Identify which cell holds the provided text, then report its (X, Y) central coordinate. 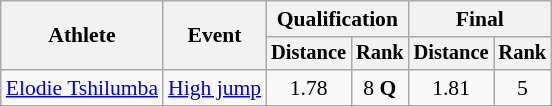
8 Q (380, 88)
5 (523, 88)
1.81 (452, 88)
Event (214, 36)
High jump (214, 88)
1.78 (308, 88)
Qualification (337, 19)
Elodie Tshilumba (82, 88)
Final (480, 19)
Athlete (82, 36)
